Capture the cell that displays the provided text and extract its [X, Y] central coordinate. 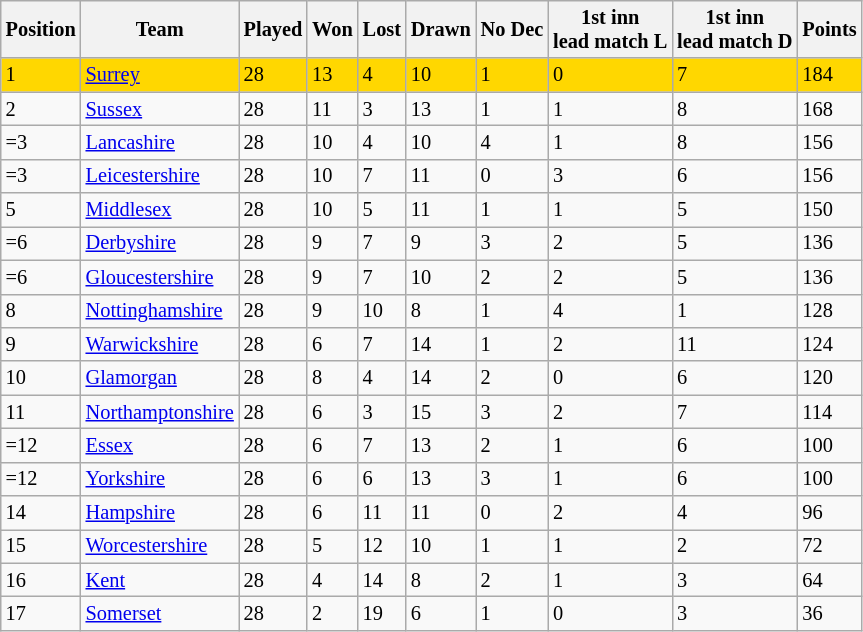
184 [829, 75]
Glamorgan [160, 378]
96 [829, 513]
Northamptonshire [160, 412]
Position [41, 29]
Worcestershire [160, 546]
114 [829, 412]
Sussex [160, 109]
Won [332, 29]
No Dec [512, 29]
Nottinghamshire [160, 311]
120 [829, 378]
Gloucestershire [160, 277]
Derbyshire [160, 243]
Leicestershire [160, 176]
1st innlead match D [734, 29]
Lost [382, 29]
Kent [160, 580]
Essex [160, 445]
1st innlead match L [610, 29]
Team [160, 29]
Yorkshire [160, 479]
72 [829, 546]
168 [829, 109]
64 [829, 580]
Somerset [160, 613]
16 [41, 580]
19 [382, 613]
12 [382, 546]
Points [829, 29]
Middlesex [160, 210]
Drawn [441, 29]
Played [274, 29]
124 [829, 344]
Warwickshire [160, 344]
128 [829, 311]
36 [829, 613]
Lancashire [160, 142]
17 [41, 613]
150 [829, 210]
Hampshire [160, 513]
Surrey [160, 75]
